Search for the cell housing the specified text and yield its [x, y] center coordinate. 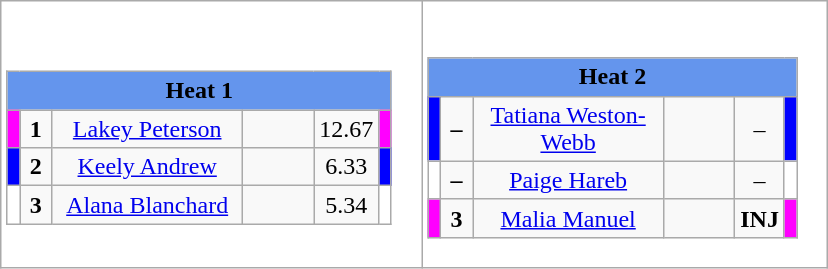
5.34 [346, 205]
1 [36, 129]
INJ [760, 218]
2 [36, 167]
Heat 2 – Tatiana Weston-Webb – – Paige Hareb – 3 Malia Manuel INJ [625, 134]
Lakey Peterson [148, 129]
12.67 [346, 129]
Paige Hareb [568, 180]
6.33 [346, 167]
Heat 1 [199, 91]
Tatiana Weston-Webb [568, 128]
Alana Blanchard [148, 205]
Heat 1 1 Lakey Peterson 12.67 2 Keely Andrew 6.33 3 Alana Blanchard 5.34 [212, 134]
Keely Andrew [148, 167]
Heat 2 [612, 77]
Malia Manuel [568, 218]
